Pinpoint the cell where the given text exists, returning its (x, y) midpoint coordinate. 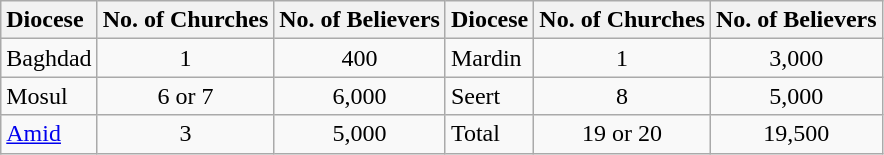
6,000 (360, 96)
Baghdad (49, 58)
8 (622, 96)
3,000 (796, 58)
6 or 7 (186, 96)
Mardin (489, 58)
3 (186, 134)
Total (489, 134)
19 or 20 (622, 134)
19,500 (796, 134)
Amid (49, 134)
400 (360, 58)
Seert (489, 96)
Mosul (49, 96)
